Search for the cell housing the specified text and yield its (X, Y) center coordinate. 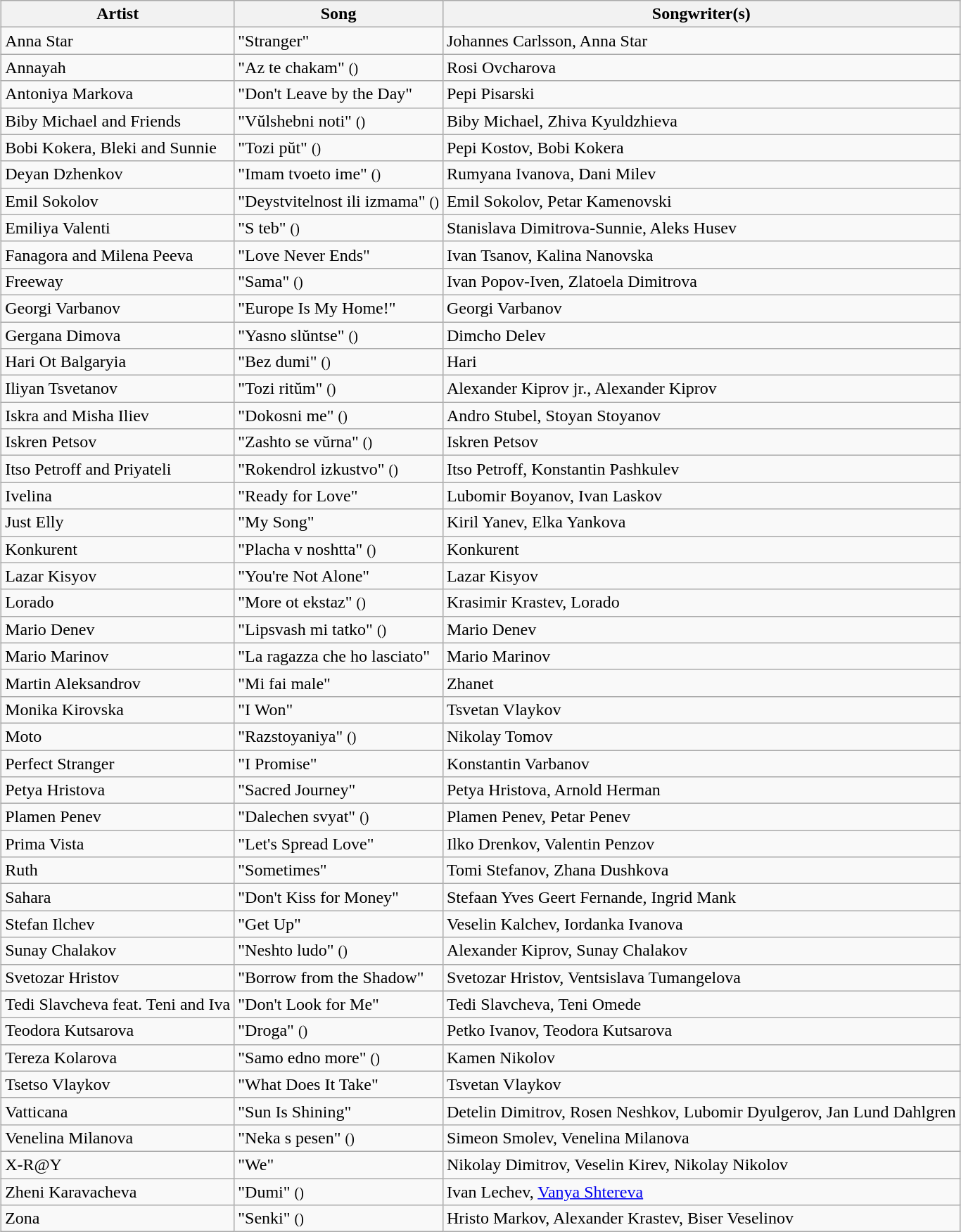
Prima Vista (118, 844)
Detelin Dimitrov, Rosen Neshkov, Lubomir Dyulgerov, Jan Lund Dahlgren (701, 1111)
"Sacred Journey" (339, 790)
"Deystvitelnost ili izmama" () (339, 201)
"Sometimes" (339, 871)
Sahara (118, 897)
"Placha v noshtta" () (339, 549)
"Tozi ritŭm" () (339, 389)
Johannes Carlsson, Anna Star (701, 41)
"My Song" (339, 522)
Monika Kirovska (118, 710)
Vatticana (118, 1111)
Plamen Penev, Petar Penev (701, 817)
Rosi Ovcharova (701, 68)
Petko Ivanov, Teodora Kutsarova (701, 1031)
Kiril Yanev, Elka Yankova (701, 522)
Hari Ot Balgaryia (118, 362)
Pepi Pisarski (701, 94)
Ivelina (118, 496)
Ivan Lechev, Vanya Shtereva (701, 1192)
X-R@Y (118, 1164)
Ivan Tsanov, Kalina Nanovska (701, 255)
Lubomir Boyanov, Ivan Laskov (701, 496)
Ruth (118, 871)
Artist (118, 14)
Iskra and Misha Iliev (118, 416)
Rumyana Ivanova, Dani Milev (701, 174)
Sunay Chalakov (118, 951)
"Sun Is Shining" (339, 1111)
"Neka s pesen" () (339, 1138)
Songwriter(s) (701, 14)
Moto (118, 736)
Konstantin Varbanov (701, 763)
Plamen Penev (118, 817)
"Dalechen svyat" () (339, 817)
Svetozar Hristov, Ventsislava Tumangelova (701, 977)
"Sama" () (339, 281)
"Yasno slŭntse" () (339, 335)
Fanagora and Milena Peeva (118, 255)
"Rokendrol izkustvo" () (339, 469)
"Don't Look for Me" (339, 1004)
"Tozi pŭt" () (339, 148)
"Dokosni me" () (339, 416)
Nikolay Dimitrov, Veselin Kirev, Nikolay Nikolov (701, 1164)
Annayah (118, 68)
Iliyan Tsvetanov (118, 389)
Ilko Drenkov, Valentin Penzov (701, 844)
Alexander Kiprov jr., Alexander Kiprov (701, 389)
Alexander Kiprov, Sunay Chalakov (701, 951)
Zhanet (701, 683)
"Get Up" (339, 924)
Antoniya Markova (118, 94)
Stefaan Yves Geert Fernande, Ingrid Mank (701, 897)
"I Won" (339, 710)
Krasimir Krastev, Lorado (701, 603)
Hristo Markov, Alexander Krastev, Biser Veselinov (701, 1219)
Teodora Kutsarova (118, 1031)
"Don't Kiss for Money" (339, 897)
"What Does It Take" (339, 1084)
Deyan Dzhenkov (118, 174)
Hari (701, 362)
Venelina Milanova (118, 1138)
Svetozar Hristov (118, 977)
Gergana Dimova (118, 335)
Emil Sokolov, Petar Kamenovski (701, 201)
"You're Not Alone" (339, 576)
Stanislava Dimitrova-Sunnie, Aleks Husev (701, 228)
Emiliya Valenti (118, 228)
Andro Stubel, Stoyan Stoyanov (701, 416)
"Samo edno more" () (339, 1058)
Tereza Kolarova (118, 1058)
Simeon Smolev, Venelina Milanova (701, 1138)
Ivan Popov-Iven, Zlatoela Dimitrova (701, 281)
"Dumi" () (339, 1192)
Song (339, 14)
Tsetso Vlaykov (118, 1084)
"Lipsvash mi tatko" () (339, 629)
"Ready for Love" (339, 496)
Anna Star (118, 41)
"We" (339, 1164)
Veselin Kalchev, Iordanka Ivanova (701, 924)
"Borrow from the Shadow" (339, 977)
Biby Michael and Friends (118, 121)
Itso Petroff and Priyateli (118, 469)
"I Promise" (339, 763)
Dimcho Delev (701, 335)
"Neshto ludo" () (339, 951)
"Mi fai male" (339, 683)
"Droga" () (339, 1031)
Zheni Karavacheva (118, 1192)
"Az te chakam" () (339, 68)
Tomi Stefanov, Zhana Dushkova (701, 871)
"Imam tvoeto ime" () (339, 174)
Kamen Nikolov (701, 1058)
Stefan Ilchev (118, 924)
"Senki" () (339, 1219)
Biby Michael, Zhiva Kyuldzhieva (701, 121)
"Love Never Ends" (339, 255)
"Don't Leave by the Day" (339, 94)
Just Elly (118, 522)
Nikolay Tomov (701, 736)
"Europe Is My Home!" (339, 308)
Freeway (118, 281)
Bobi Kokera, Bleki and Sunnie (118, 148)
Tedi Slavcheva, Teni Omede (701, 1004)
Tedi Slavcheva feat. Teni and Iva (118, 1004)
"Razstoyaniya" () (339, 736)
"Bez dumi" () (339, 362)
Itso Petroff, Konstantin Pashkulev (701, 469)
Emil Sokolov (118, 201)
Petya Hristova, Arnold Herman (701, 790)
Pepi Kostov, Bobi Kokera (701, 148)
"Stranger" (339, 41)
"More ot ekstaz" () (339, 603)
Martin Aleksandrov (118, 683)
"Zashto se vŭrna" () (339, 442)
"Let's Spread Love" (339, 844)
Lorado (118, 603)
Zona (118, 1219)
Petya Hristova (118, 790)
"S teb" () (339, 228)
"Vŭlshebni noti" () (339, 121)
"La ragazza che ho lasciato" (339, 656)
Perfect Stranger (118, 763)
